Extract the [X, Y] coordinate from the center of the cell holding the provided text.  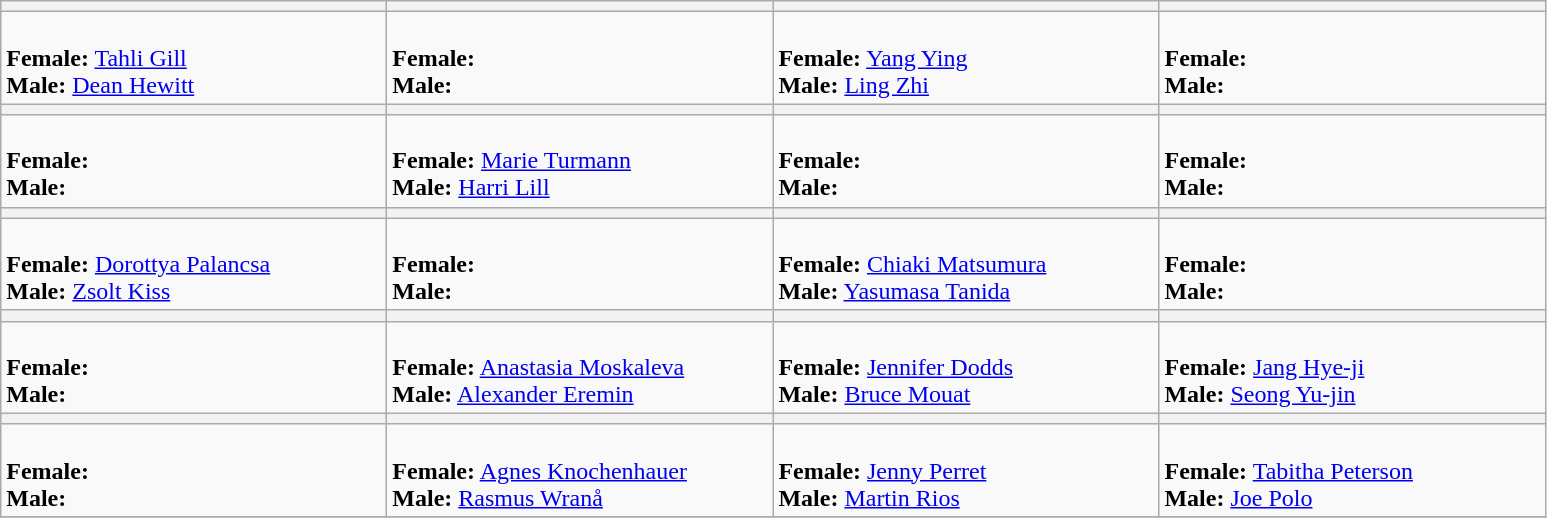
Female: Tahli Gill Male: Dean Hewitt [194, 58]
Female: Jenny Perret Male: Martin Rios [966, 470]
Female: Chiaki Matsumura Male: Yasumasa Tanida [966, 264]
Female: Jennifer Dodds Male: Bruce Mouat [966, 367]
Female: Agnes Knochenhauer Male: Rasmus Wranå [580, 470]
Female: Marie Turmann Male: Harri Lill [580, 161]
Female: Tabitha Peterson Male: Joe Polo [1352, 470]
Female: Anastasia Moskaleva Male: Alexander Eremin [580, 367]
Female: Jang Hye-ji Male: Seong Yu-jin [1352, 367]
Female: Dorottya Palancsa Male: Zsolt Kiss [194, 264]
Female: Yang Ying Male: Ling Zhi [966, 58]
